Return the [x, y] coordinate for the center point of the cell that contains the specified text.  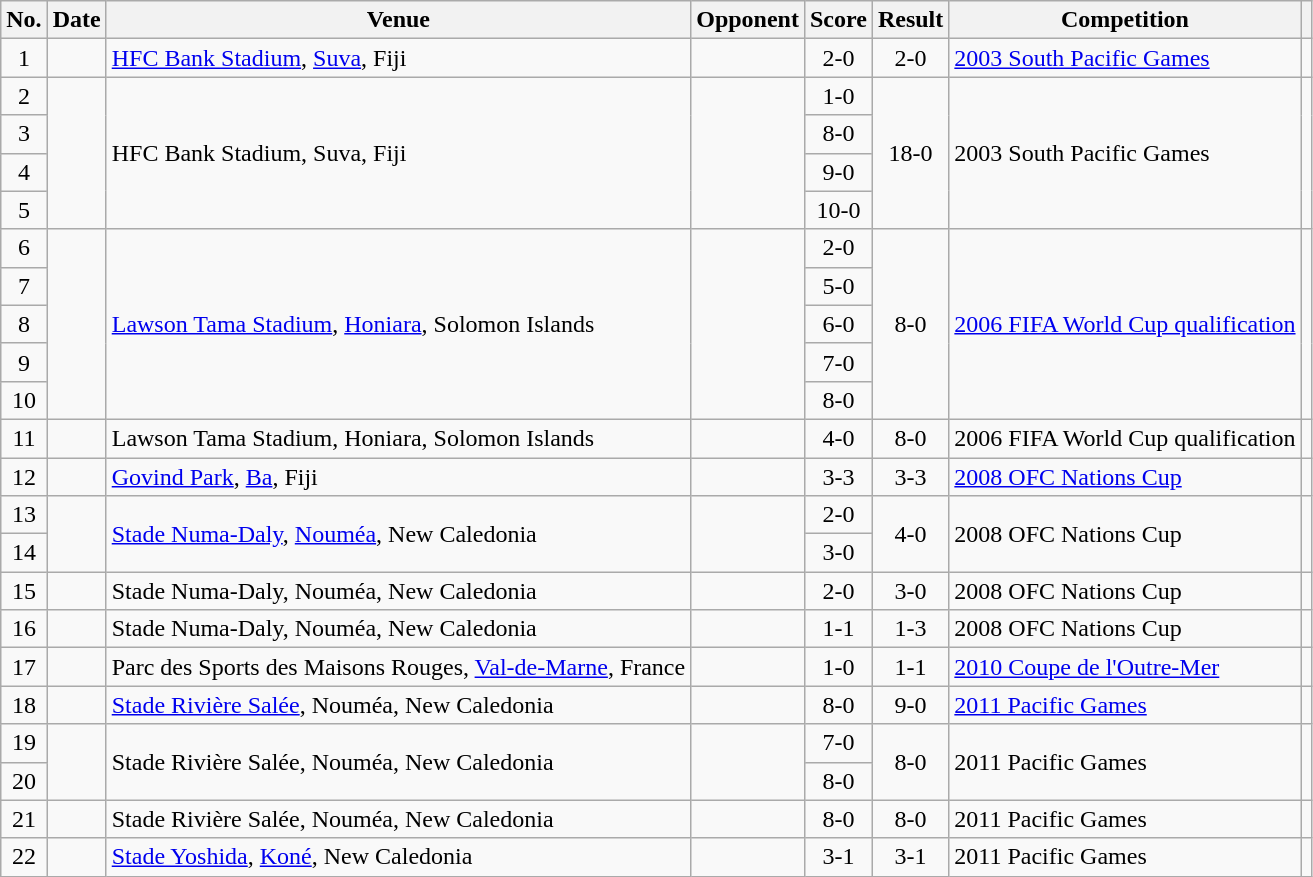
Venue [398, 20]
4 [24, 172]
3 [24, 134]
16 [24, 629]
14 [24, 553]
Score [838, 20]
11 [24, 438]
5-0 [838, 286]
6 [24, 248]
Opponent [748, 20]
Competition [1125, 20]
15 [24, 591]
Stade Yoshida, Koné, New Caledonia [398, 857]
2010 Coupe de l'Outre-Mer [1125, 667]
1-3 [910, 629]
2 [24, 96]
6-0 [838, 324]
19 [24, 743]
Result [910, 20]
1 [24, 58]
9 [24, 362]
10-0 [838, 210]
Parc des Sports des Maisons Rouges, Val-de-Marne, France [398, 667]
22 [24, 857]
20 [24, 781]
7 [24, 286]
21 [24, 819]
13 [24, 515]
5 [24, 210]
18 [24, 705]
8 [24, 324]
Govind Park, Ba, Fiji [398, 477]
12 [24, 477]
No. [24, 20]
17 [24, 667]
18-0 [910, 153]
Date [76, 20]
10 [24, 400]
